Return the (x, y) coordinate for the center point of the cell that contains the specified text.  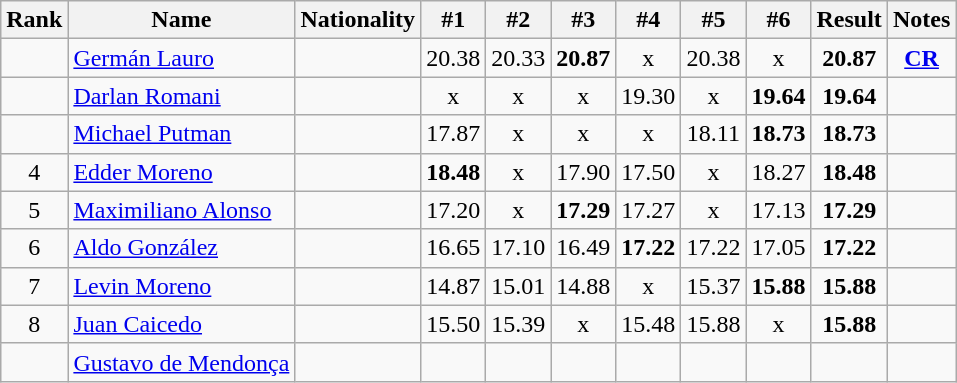
18.27 (778, 172)
15.39 (518, 324)
6 (34, 248)
Michael Putman (182, 134)
Edder Moreno (182, 172)
17.27 (648, 210)
18.11 (714, 134)
Maximiliano Alonso (182, 210)
16.65 (454, 248)
Gustavo de Mendonça (182, 362)
16.49 (584, 248)
Rank (34, 20)
8 (34, 324)
Notes (921, 20)
#4 (648, 20)
19.30 (648, 96)
Levin Moreno (182, 286)
15.50 (454, 324)
17.20 (454, 210)
#5 (714, 20)
#1 (454, 20)
Result (849, 20)
Darlan Romani (182, 96)
17.13 (778, 210)
7 (34, 286)
Nationality (358, 20)
Juan Caicedo (182, 324)
17.87 (454, 134)
Germán Lauro (182, 58)
15.01 (518, 286)
#6 (778, 20)
15.48 (648, 324)
20.33 (518, 58)
14.88 (584, 286)
Aldo González (182, 248)
CR (921, 58)
17.50 (648, 172)
4 (34, 172)
5 (34, 210)
Name (182, 20)
17.90 (584, 172)
14.87 (454, 286)
15.37 (714, 286)
#3 (584, 20)
17.10 (518, 248)
#2 (518, 20)
17.05 (778, 248)
